Extract the (x, y) coordinate from the center of the cell holding the provided text.  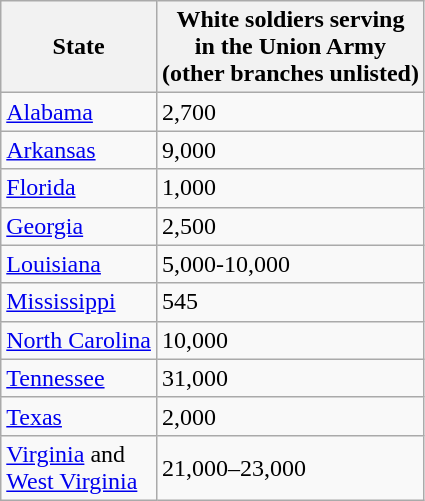
2,000 (290, 416)
Virginia and West Virginia (79, 468)
Alabama (79, 112)
State (79, 47)
Louisiana (79, 264)
North Carolina (79, 340)
9,000 (290, 150)
5,000-10,000 (290, 264)
Georgia (79, 226)
Texas (79, 416)
Tennessee (79, 378)
1,000 (290, 188)
545 (290, 302)
2,700 (290, 112)
10,000 (290, 340)
Arkansas (79, 150)
Mississippi (79, 302)
Florida (79, 188)
2,500 (290, 226)
21,000–23,000 (290, 468)
White soldiers serving in the Union Army (other branches unlisted) (290, 47)
31,000 (290, 378)
